Identify which cell holds the provided text, then report its (X, Y) central coordinate. 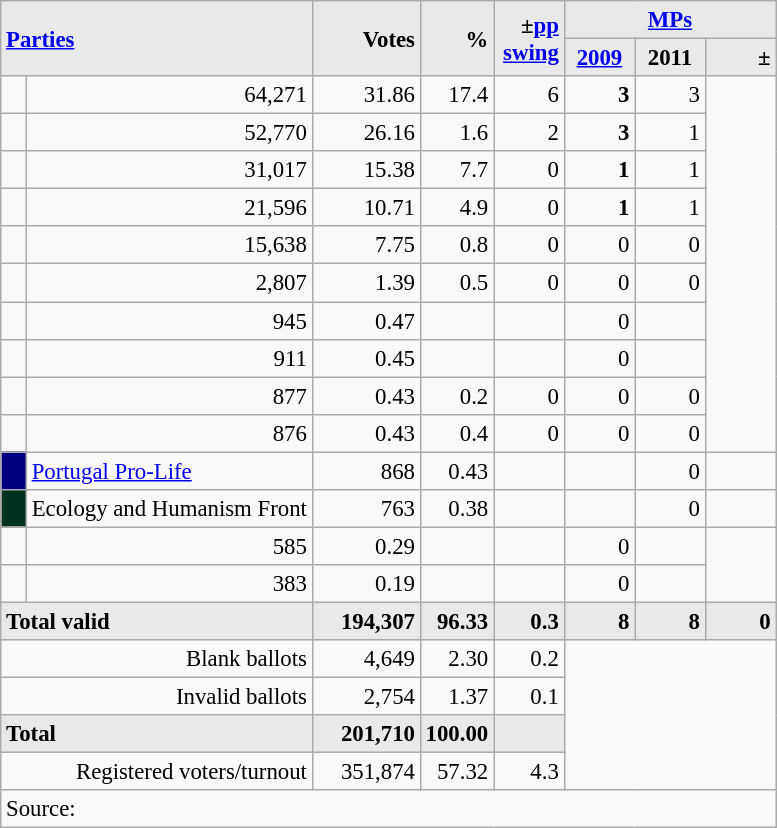
4,649 (366, 659)
Invalid ballots (156, 697)
10.71 (366, 208)
0.19 (366, 584)
0.45 (366, 358)
194,307 (366, 621)
Registered voters/turnout (156, 772)
0.47 (366, 321)
Source: (388, 809)
0.29 (366, 546)
2,754 (366, 697)
26.16 (366, 133)
7.75 (366, 245)
Votes (366, 38)
1.39 (366, 283)
0.38 (456, 509)
Blank ballots (156, 659)
4.9 (456, 208)
945 (169, 321)
31,017 (169, 170)
2011 (670, 58)
763 (366, 509)
15.38 (366, 170)
64,271 (169, 95)
585 (169, 546)
383 (169, 584)
876 (169, 433)
31.86 (366, 95)
Portugal Pro-Life (169, 471)
201,710 (366, 734)
877 (169, 396)
1.6 (456, 133)
Total valid (156, 621)
0.4 (456, 433)
2,807 (169, 283)
± (740, 58)
Total (156, 734)
21,596 (169, 208)
0.5 (456, 283)
2 (530, 133)
7.7 (456, 170)
868 (366, 471)
57.32 (456, 772)
0.8 (456, 245)
0.1 (530, 697)
4.3 (530, 772)
15,638 (169, 245)
52,770 (169, 133)
17.4 (456, 95)
0.3 (530, 621)
96.33 (456, 621)
% (456, 38)
351,874 (366, 772)
100.00 (456, 734)
MPs (670, 20)
2009 (600, 58)
6 (530, 95)
2.30 (456, 659)
Parties (156, 38)
1.37 (456, 697)
Ecology and Humanism Front (169, 509)
911 (169, 358)
±pp swing (530, 38)
